Locate the cell with the specified text and output its (X, Y) center coordinate. 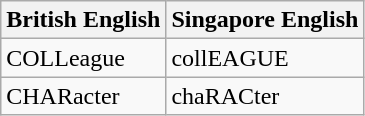
British English (84, 20)
Singapore English (265, 20)
COLLeague (84, 58)
chaRACter (265, 96)
collEAGUE (265, 58)
CHARacter (84, 96)
